From the cell containing the given text, extract its center point as (X, Y) coordinate. 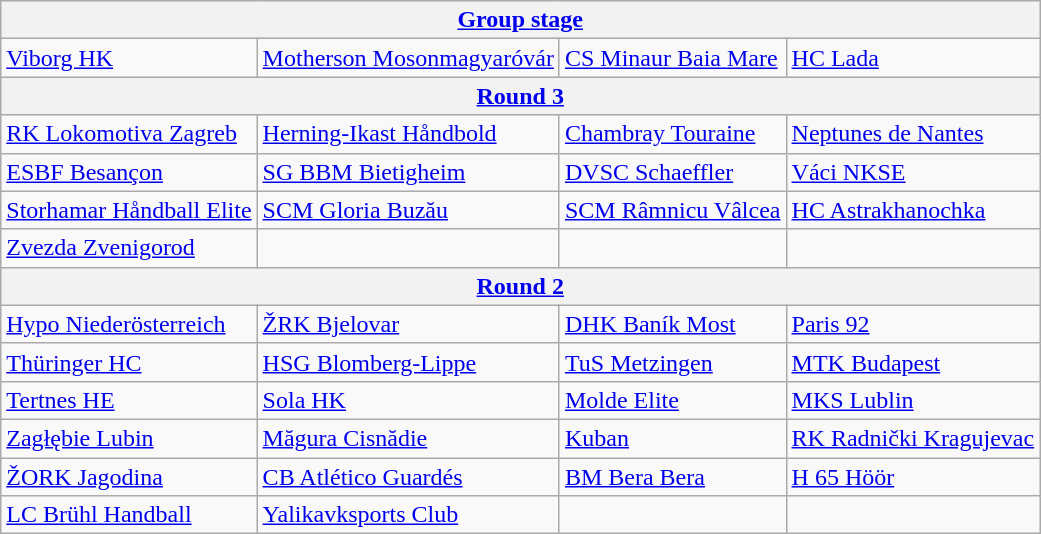
Kuban (672, 438)
Yalikavksports Club (408, 515)
SCM Gloria Buzău (408, 210)
ESBF Besançon (129, 172)
ŽORK Jagodina (129, 477)
H 65 Höör (913, 477)
SG BBM Bietigheim (408, 172)
Group stage (520, 20)
LC Brühl Handball (129, 515)
Thüringer HC (129, 362)
HC Astrakhanochka (913, 210)
CB Atlético Guardés (408, 477)
Hypo Niederösterreich (129, 324)
Paris 92 (913, 324)
CS Minaur Baia Mare (672, 58)
HSG Blomberg-Lippe (408, 362)
HC Lada (913, 58)
Motherson Mosonmagyaróvár (408, 58)
Măgura Cisnădie (408, 438)
Zvezda Zvenigorod (129, 248)
TuS Metzingen (672, 362)
Váci NKSE (913, 172)
Chambray Touraine (672, 134)
Sola HK (408, 400)
Round 2 (520, 286)
ŽRK Bjelovar (408, 324)
BM Bera Bera (672, 477)
Round 3 (520, 96)
Neptunes de Nantes (913, 134)
Molde Elite (672, 400)
RK Lokomotiva Zagreb (129, 134)
Herning-Ikast Håndbold (408, 134)
DVSC Schaeffler (672, 172)
MTK Budapest (913, 362)
Tertnes HE (129, 400)
Zagłębie Lubin (129, 438)
MKS Lublin (913, 400)
DHK Baník Most (672, 324)
Storhamar Håndball Elite (129, 210)
SCM Râmnicu Vâlcea (672, 210)
Viborg HK (129, 58)
RK Radnički Kragujevac (913, 438)
